From the cell containing the given text, extract its center point as (x, y) coordinate. 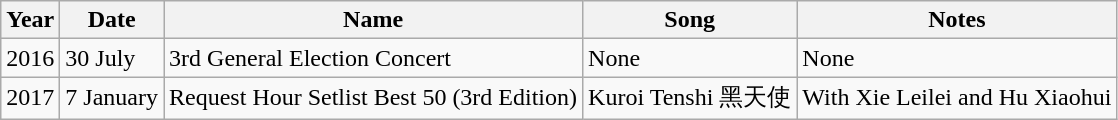
Year (30, 20)
2017 (30, 98)
Kuroi Tenshi 黑天使 (690, 98)
Request Hour Setlist Best 50 (3rd Edition) (374, 98)
Notes (957, 20)
With Xie Leilei and Hu Xiaohui (957, 98)
Date (112, 20)
3rd General Election Concert (374, 58)
2016 (30, 58)
30 July (112, 58)
Name (374, 20)
Song (690, 20)
7 January (112, 98)
